From the cell containing the given text, extract its center point as [x, y] coordinate. 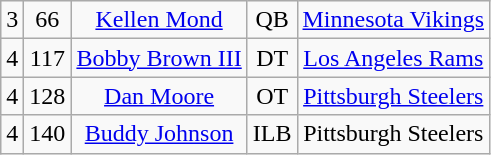
DT [272, 58]
3 [12, 20]
Buddy Johnson [159, 134]
Los Angeles Rams [394, 58]
128 [48, 96]
OT [272, 96]
QB [272, 20]
ILB [272, 134]
66 [48, 20]
Bobby Brown III [159, 58]
Kellen Mond [159, 20]
Dan Moore [159, 96]
Minnesota Vikings [394, 20]
140 [48, 134]
117 [48, 58]
